Identify which cell holds the provided text, then report its (x, y) central coordinate. 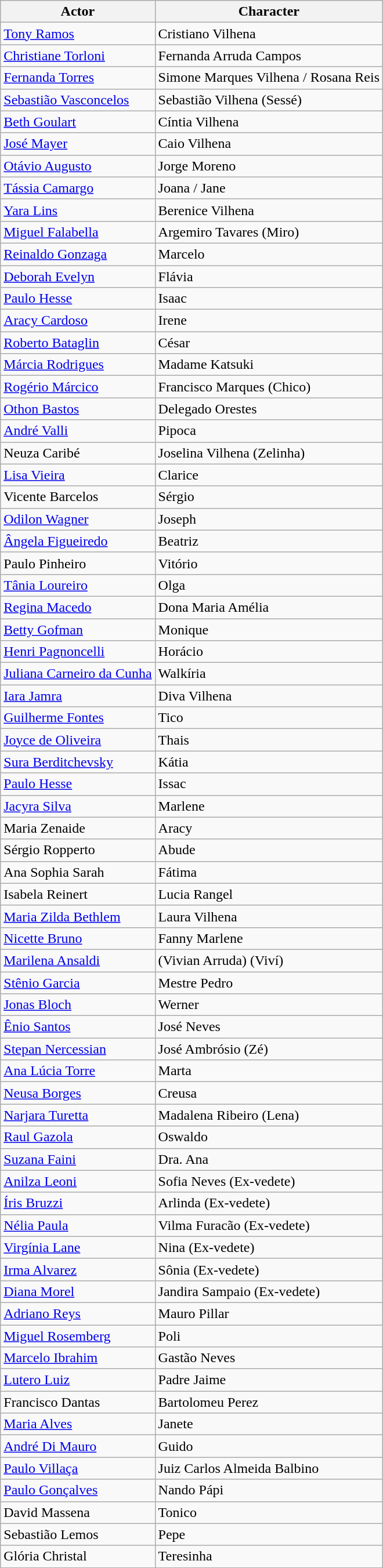
Fernanda Arruda Campos (269, 56)
Betty Gofman (78, 629)
Sofia Neves (Ex-vedete) (269, 1181)
Clarice (269, 475)
Aracy Cardoso (78, 321)
Márcia Rodrigues (78, 365)
Nicette Bruno (78, 938)
Dona Maria Amélia (269, 607)
Fernanda Torres (78, 78)
Sebastião Lemos (78, 1534)
Jonas Bloch (78, 1005)
Joana / Jane (269, 188)
Irene (269, 321)
Dra. Ana (269, 1159)
André Valli (78, 431)
Lucia Rangel (269, 894)
Reinaldo Gonzaga (78, 254)
Stepan Nercessian (78, 1049)
Ênio Santos (78, 1027)
Lutero Luiz (78, 1380)
Actor (78, 12)
Otávio Augusto (78, 166)
José Ambrósio (Zé) (269, 1049)
Deborah Evelyn (78, 277)
Neusa Borges (78, 1093)
Neuza Caribé (78, 453)
Arlinda (Ex-vedete) (269, 1203)
Miguel Falabella (78, 232)
Isabela Reinert (78, 894)
Pipoca (269, 431)
Diva Vilhena (269, 696)
Sebastião Vasconcelos (78, 100)
Paulo Gonçalves (78, 1490)
Aracy (269, 828)
Fátima (269, 872)
Gastão Neves (269, 1358)
Bartolomeu Perez (269, 1402)
Nando Pápi (269, 1490)
Suzana Faini (78, 1159)
Paulo Pinheiro (78, 563)
Lisa Vieira (78, 475)
(Vivian Arruda) (Viví) (269, 960)
Vitório (269, 563)
Joseph (269, 519)
Maria Zenaide (78, 828)
Marta (269, 1071)
Guilherme Fontes (78, 718)
Maria Zilda Bethlem (78, 916)
Francisco Dantas (78, 1402)
Iara Jamra (78, 696)
Cíntia Vilhena (269, 122)
Janete (269, 1424)
Joselina Vilhena (Zelinha) (269, 453)
Stênio Garcia (78, 983)
César (269, 343)
Creusa (269, 1093)
Sebastião Vilhena (Sessé) (269, 100)
Henri Pagnoncelli (78, 652)
Irma Alvarez (78, 1269)
Tico (269, 718)
Virgínia Lane (78, 1247)
José Neves (269, 1027)
Íris Bruzzi (78, 1203)
Diana Morel (78, 1291)
Olga (269, 585)
Tonico (269, 1512)
Vicente Barcelos (78, 497)
Werner (269, 1005)
Paulo Villaça (78, 1468)
Nina (Ex-vedete) (269, 1247)
Character (269, 12)
Roberto Bataglin (78, 343)
Ana Sophia Sarah (78, 872)
Issac (269, 784)
Ana Lúcia Torre (78, 1071)
Poli (269, 1335)
Sônia (Ex-vedete) (269, 1269)
Adriano Reys (78, 1313)
Anilza Leoni (78, 1181)
Walkíria (269, 674)
Jorge Moreno (269, 166)
Odilon Wagner (78, 519)
Madame Katsuki (269, 365)
Teresinha (269, 1556)
Oswaldo (269, 1137)
Padre Jaime (269, 1380)
Beatriz (269, 541)
Madalena Ribeiro (Lena) (269, 1115)
André Di Mauro (78, 1446)
Tânia Loureiro (78, 585)
Sérgio Ropperto (78, 850)
José Mayer (78, 144)
Flávia (269, 277)
Rogério Márcico (78, 387)
Regina Macedo (78, 607)
Cristiano Vilhena (269, 34)
Francisco Marques (Chico) (269, 387)
David Massena (78, 1512)
Thais (269, 740)
Marlene (269, 806)
Marcelo Ibrahim (78, 1358)
Yara Lins (78, 210)
Glória Christal (78, 1556)
Christiane Torloni (78, 56)
Berenice Vilhena (269, 210)
Marcelo (269, 254)
Sura Berditchevsky (78, 762)
Othon Bastos (78, 409)
Miguel Rosemberg (78, 1335)
Mauro Pillar (269, 1313)
Delegado Orestes (269, 409)
Mestre Pedro (269, 983)
Nélia Paula (78, 1225)
Isaac (269, 299)
Kátia (269, 762)
Jacyra Silva (78, 806)
Argemiro Tavares (Miro) (269, 232)
Jandira Sampaio (Ex-vedete) (269, 1291)
Abude (269, 850)
Tássia Camargo (78, 188)
Beth Goulart (78, 122)
Joyce de Oliveira (78, 740)
Vilma Furacão (Ex-vedete) (269, 1225)
Juiz Carlos Almeida Balbino (269, 1468)
Caio Vilhena (269, 144)
Marilena Ansaldi (78, 960)
Maria Alves (78, 1424)
Horácio (269, 652)
Juliana Carneiro da Cunha (78, 674)
Guido (269, 1446)
Laura Vilhena (269, 916)
Pepe (269, 1534)
Narjara Turetta (78, 1115)
Raul Gazola (78, 1137)
Sérgio (269, 497)
Tony Ramos (78, 34)
Simone Marques Vilhena / Rosana Reis (269, 78)
Ângela Figueiredo (78, 541)
Monique (269, 629)
Fanny Marlene (269, 938)
